Extract the (x, y) coordinate from the center of the cell holding the provided text.  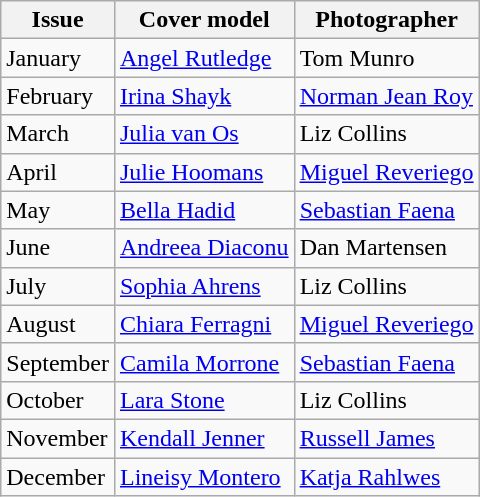
Julia van Os (204, 134)
February (58, 96)
Sophia Ahrens (204, 286)
Lineisy Montero (204, 477)
May (58, 210)
Kendall Jenner (204, 438)
September (58, 362)
December (58, 477)
Julie Hoomans (204, 172)
January (58, 58)
Bella Hadid (204, 210)
Tom Munro (386, 58)
October (58, 400)
Cover model (204, 20)
Andreea Diaconu (204, 248)
Norman Jean Roy (386, 96)
Camila Morrone (204, 362)
April (58, 172)
November (58, 438)
Dan Martensen (386, 248)
August (58, 324)
Photographer (386, 20)
Irina Shayk (204, 96)
Angel Rutledge (204, 58)
June (58, 248)
Lara Stone (204, 400)
Katja Rahlwes (386, 477)
Russell James (386, 438)
March (58, 134)
July (58, 286)
Chiara Ferragni (204, 324)
Issue (58, 20)
